Provide the [X, Y] coordinate of the cell's center where the given text is located.  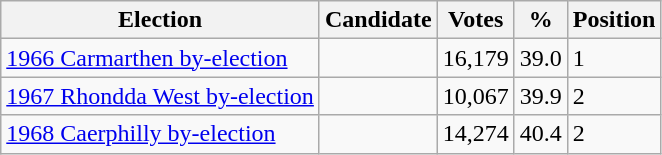
10,067 [476, 96]
1 [614, 58]
Election [160, 20]
14,274 [476, 134]
1967 Rhondda West by-election [160, 96]
39.9 [540, 96]
1966 Carmarthen by-election [160, 58]
Candidate [378, 20]
16,179 [476, 58]
40.4 [540, 134]
% [540, 20]
1968 Caerphilly by-election [160, 134]
39.0 [540, 58]
Votes [476, 20]
Position [614, 20]
